Search for the cell housing the specified text and yield its [x, y] center coordinate. 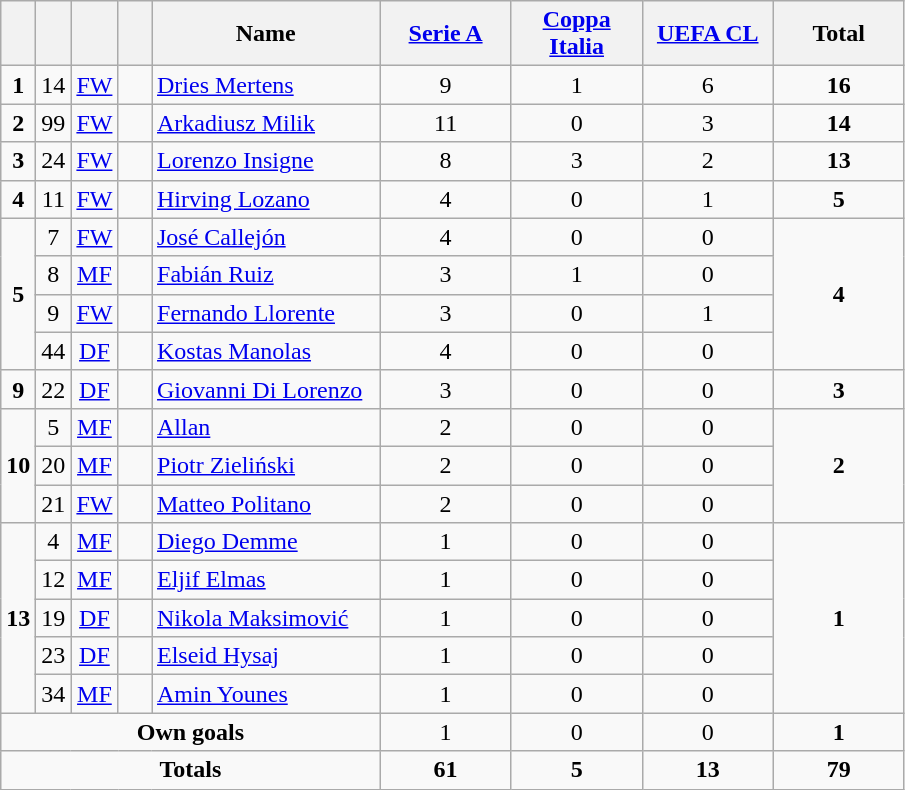
Fernando Llorente [266, 313]
Dries Mertens [266, 85]
61 [446, 770]
10 [18, 465]
Diego Demme [266, 542]
Nikola Maksimović [266, 618]
34 [54, 694]
24 [54, 161]
20 [54, 465]
Name [266, 34]
Coppa Italia [576, 34]
99 [54, 123]
Allan [266, 427]
Giovanni Di Lorenzo [266, 389]
23 [54, 656]
44 [54, 351]
19 [54, 618]
Amin Younes [266, 694]
Fabián Ruiz [266, 275]
José Callejón [266, 237]
Hirving Lozano [266, 199]
Serie A [446, 34]
Own goals [190, 732]
Arkadiusz Milik [266, 123]
Kostas Manolas [266, 351]
Total [838, 34]
21 [54, 503]
12 [54, 580]
6 [708, 85]
22 [54, 389]
79 [838, 770]
16 [838, 85]
7 [54, 237]
Piotr Zieliński [266, 465]
Eljif Elmas [266, 580]
Totals [190, 770]
Matteo Politano [266, 503]
Lorenzo Insigne [266, 161]
UEFA CL [708, 34]
Elseid Hysaj [266, 656]
